Find where the given text appears and provide that cell's center as [X, Y] coordinate. 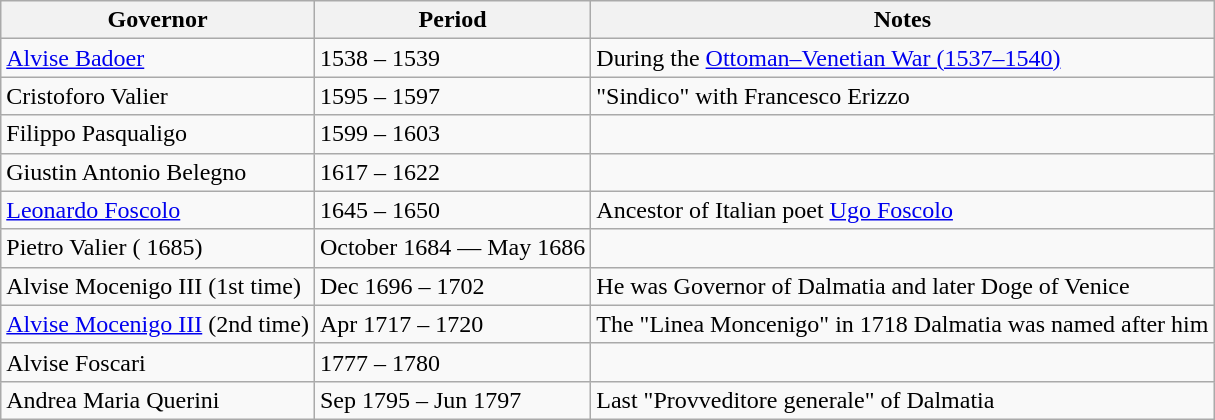
Ancestor of Italian poet Ugo Foscolo [902, 210]
Cristoforo Valier [158, 96]
1645 – 1650 [452, 210]
Sep 1795 – Jun 1797 [452, 400]
1777 – 1780 [452, 362]
"Sindico" with Francesco Erizzo [902, 96]
During the Ottoman–Venetian War (1537–1540) [902, 58]
1617 – 1622 [452, 172]
Giustin Antonio Belegno [158, 172]
Period [452, 20]
Alvise Mocenigo III (1st time) [158, 286]
Dec 1696 – 1702 [452, 286]
Andrea Maria Querini [158, 400]
Governor [158, 20]
He was Governor of Dalmatia and later Doge of Venice [902, 286]
Apr 1717 – 1720 [452, 324]
Alvise Mocenigo III (2nd time) [158, 324]
Notes [902, 20]
Filippo Pasqualigo [158, 134]
The "Linea Moncenigo" in 1718 Dalmatia was named after him [902, 324]
Last "Provveditore generale" of Dalmatia [902, 400]
Alvise Foscari [158, 362]
Alvise Badoer [158, 58]
Leonardo Foscolo [158, 210]
October 1684 — May 1686 [452, 248]
1599 – 1603 [452, 134]
1538 – 1539 [452, 58]
1595 – 1597 [452, 96]
Pietro Valier ( 1685) [158, 248]
